Pinpoint the cell where the given text exists, returning its [x, y] midpoint coordinate. 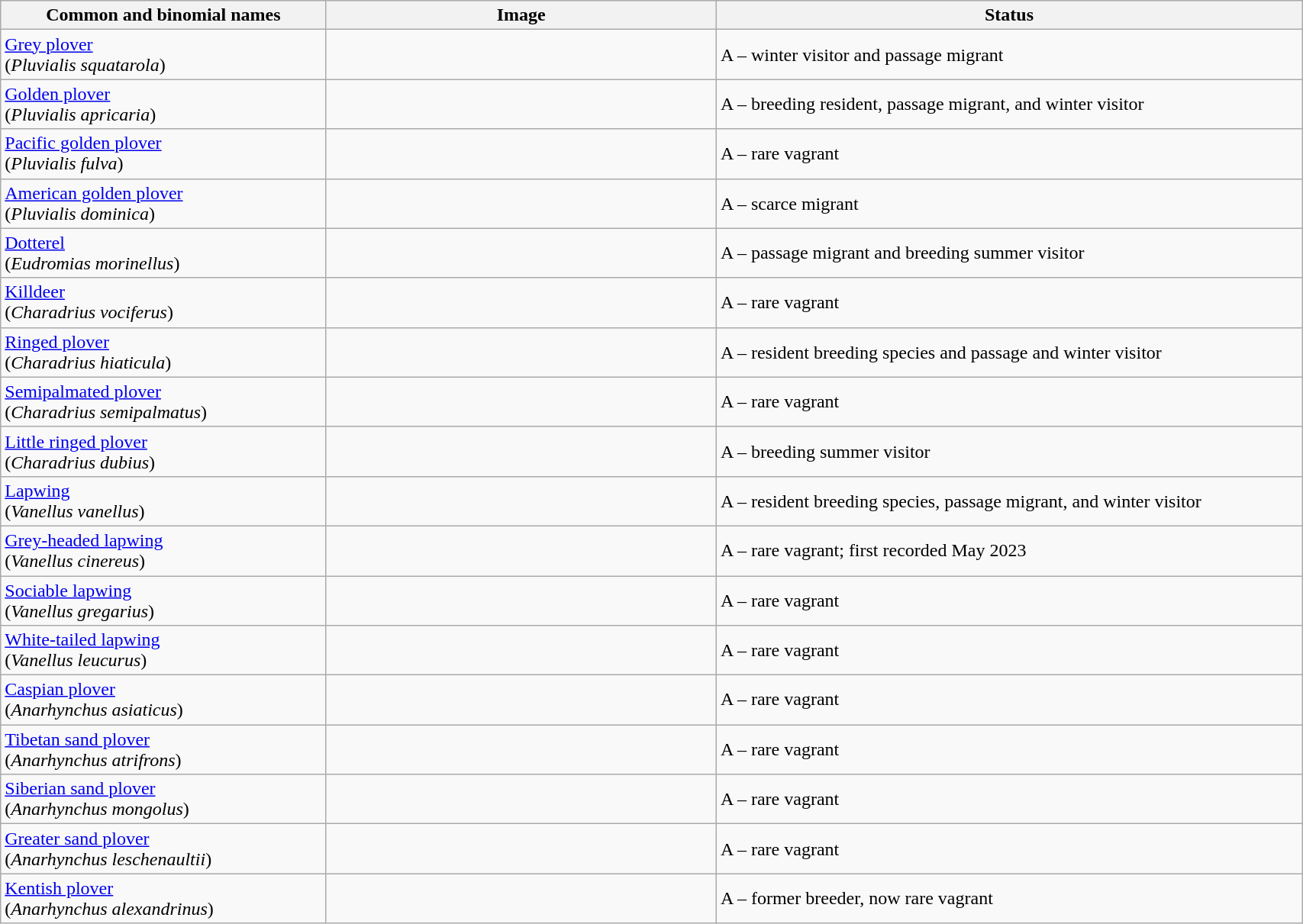
A – scarce migrant [1009, 203]
Greater sand plover(Anarhynchus leschenaultii) [163, 848]
A – resident breeding species and passage and winter visitor [1009, 353]
A – rare vagrant; first recorded May 2023 [1009, 551]
Dotterel(Eudromias morinellus) [163, 253]
Semipalmated plover(Charadrius semipalmatus) [163, 401]
Ringed plover(Charadrius hiaticula) [163, 353]
Grey-headed lapwing(Vanellus cinereus) [163, 551]
A – passage migrant and breeding summer visitor [1009, 253]
Caspian plover(Anarhynchus asiaticus) [163, 700]
A – former breeder, now rare vagrant [1009, 899]
Siberian sand plover(Anarhynchus mongolus) [163, 800]
A – resident breeding species, passage migrant, and winter visitor [1009, 501]
Pacific golden plover(Pluvialis fulva) [163, 154]
American golden plover(Pluvialis dominica) [163, 203]
Grey plover(Pluvialis squatarola) [163, 55]
Golden plover(Pluvialis apricaria) [163, 104]
Killdeer(Charadrius vociferus) [163, 302]
Little ringed plover(Charadrius dubius) [163, 452]
Lapwing(Vanellus vanellus) [163, 501]
A – breeding summer visitor [1009, 452]
White-tailed lapwing(Vanellus leucurus) [163, 650]
A – breeding resident, passage migrant, and winter visitor [1009, 104]
Kentish plover(Anarhynchus alexandrinus) [163, 899]
Common and binomial names [163, 15]
Image [521, 15]
A – winter visitor and passage migrant [1009, 55]
Status [1009, 15]
Tibetan sand plover(Anarhynchus atrifrons) [163, 749]
Sociable lapwing(Vanellus gregarius) [163, 600]
